Search for the cell housing the specified text and yield its (X, Y) center coordinate. 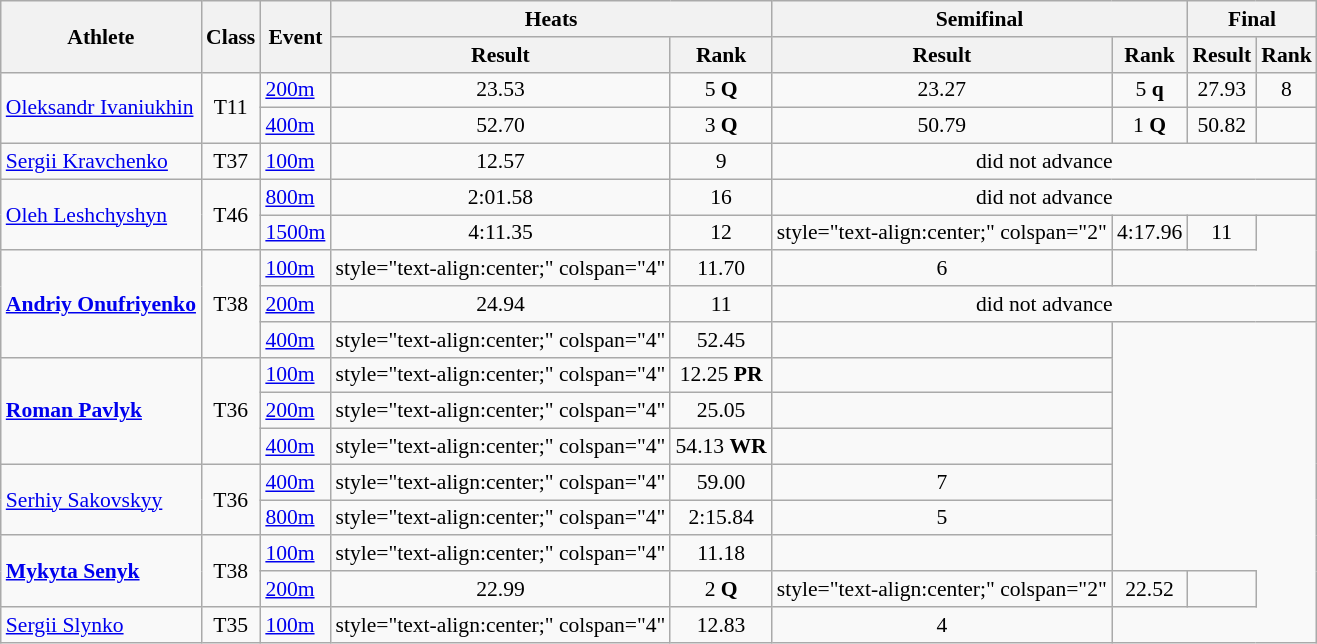
Sergii Slynko (101, 625)
1 Q (1150, 126)
12 (720, 233)
Semifinal (980, 19)
Andriy Onufriyenko (101, 304)
24.94 (500, 304)
3 Q (720, 126)
50.82 (1222, 126)
Roman Pavlyk (101, 410)
2:01.58 (500, 197)
5 Q (720, 90)
Athlete (101, 36)
52.45 (720, 340)
Event (295, 36)
1500m (295, 233)
Heats (550, 19)
T37 (230, 162)
27.93 (1222, 90)
5 q (1150, 90)
Oleksandr Ivaniukhin (101, 108)
52.70 (500, 126)
12.83 (720, 625)
4:11.35 (500, 233)
Serhiy Sakovskyy (101, 500)
9 (720, 162)
11.70 (720, 269)
59.00 (720, 482)
12.57 (500, 162)
7 (942, 482)
11.18 (720, 554)
12.25 PR (720, 375)
8 (1286, 90)
23.53 (500, 90)
25.05 (720, 411)
4 (942, 625)
22.52 (1150, 589)
23.27 (942, 90)
6 (942, 269)
T11 (230, 108)
5 (942, 518)
4:17.96 (1150, 233)
2 Q (720, 589)
50.79 (942, 126)
T46 (230, 214)
T35 (230, 625)
Sergii Kravchenko (101, 162)
Mykyta Senyk (101, 572)
54.13 WR (720, 447)
16 (720, 197)
Class (230, 36)
2:15.84 (720, 518)
22.99 (500, 589)
Final (1252, 19)
Oleh Leshchyshyn (101, 214)
